Search for the cell housing the specified text and yield its [x, y] center coordinate. 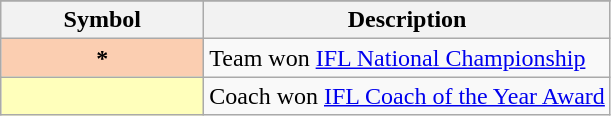
Team won IFL National Championship [408, 58]
Description [408, 20]
Coach won IFL Coach of the Year Award [408, 96]
Symbol [102, 20]
* [102, 58]
